Return the (X, Y) coordinate for the center point of the cell that contains the specified text.  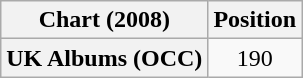
UK Albums (OCC) (104, 58)
Position (255, 20)
190 (255, 58)
Chart (2008) (104, 20)
